Return [X, Y] of the center of cell containing provided text 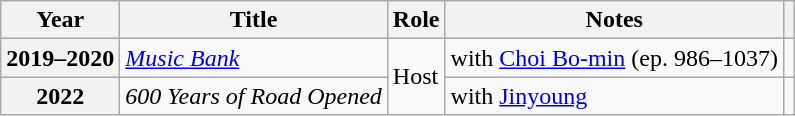
with Choi Bo-min (ep. 986–1037) [614, 58]
Host [416, 77]
2019–2020 [60, 58]
with Jinyoung [614, 96]
Title [254, 20]
600 Years of Road Opened [254, 96]
Notes [614, 20]
Role [416, 20]
Music Bank [254, 58]
Year [60, 20]
2022 [60, 96]
